Return the (X, Y) coordinate for the center point of the cell that contains the specified text.  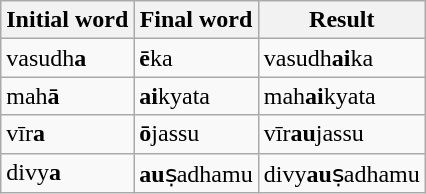
vīraujassu (342, 134)
vasudhaika (342, 58)
auṣadhamu (196, 173)
divyauṣadhamu (342, 173)
vīra (68, 134)
ōjassu (196, 134)
Result (342, 20)
divya (68, 173)
ēka (196, 58)
mahaikyata (342, 96)
mahā (68, 96)
aikyata (196, 96)
Final word (196, 20)
vasudha (68, 58)
Initial word (68, 20)
